Extract the (X, Y) coordinate from the center of the cell holding the provided text.  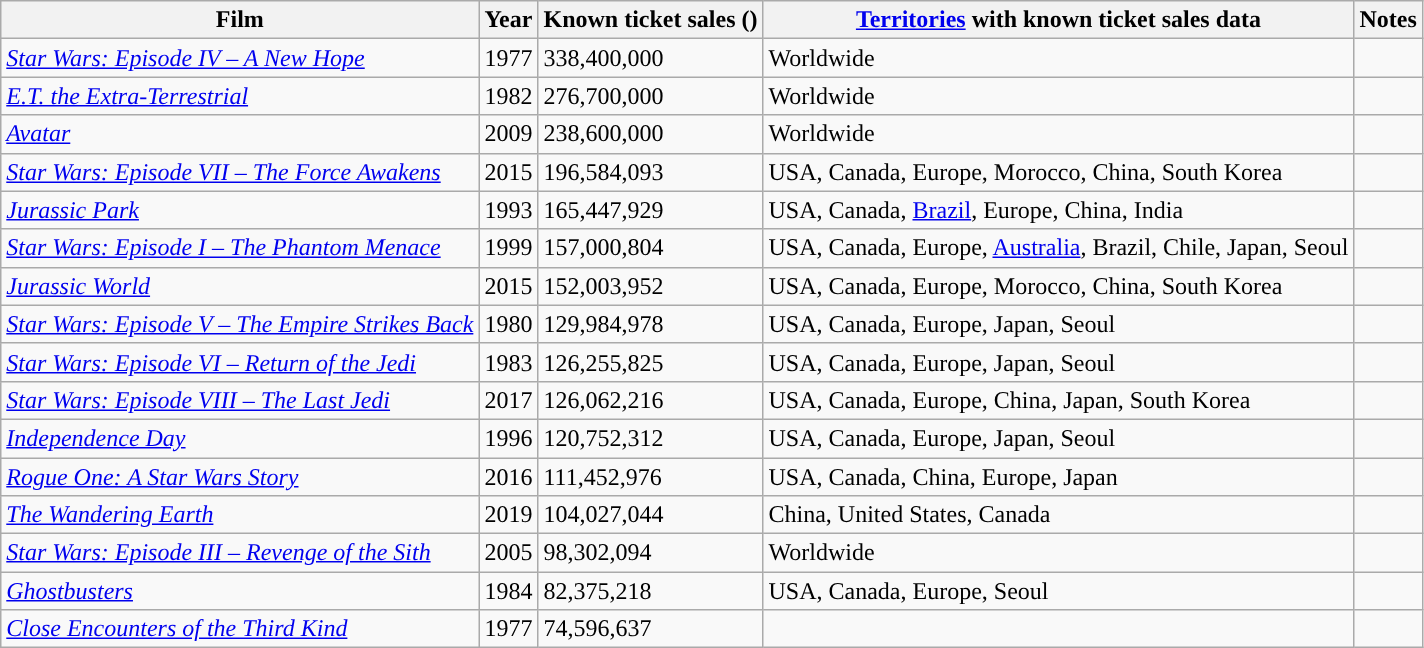
126,255,825 (650, 362)
Rogue One: A Star Wars Story (240, 477)
USA, Canada, China, Europe, Japan (1058, 477)
Star Wars: Episode III – Revenge of the Sith (240, 553)
USA, Canada, Europe, China, Japan, South Korea (1058, 400)
The Wandering Earth (240, 515)
1984 (508, 591)
E.T. the Extra-Terrestrial (240, 96)
Territories with known ticket sales data (1058, 20)
152,003,952 (650, 286)
1993 (508, 210)
1982 (508, 96)
Star Wars: Episode I – The Phantom Menace (240, 248)
129,984,978 (650, 324)
Jurassic Park (240, 210)
1983 (508, 362)
Independence Day (240, 438)
Star Wars: Episode VI – Return of the Jedi (240, 362)
China, United States, Canada (1058, 515)
Star Wars: Episode IV – A New Hope (240, 58)
74,596,637 (650, 629)
157,000,804 (650, 248)
196,584,093 (650, 172)
Ghostbusters (240, 591)
Close Encounters of the Third Kind (240, 629)
2017 (508, 400)
USA, Canada, Brazil, Europe, China, India (1058, 210)
165,447,929 (650, 210)
USA, Canada, Europe, Australia, Brazil, Chile, Japan, Seoul (1058, 248)
111,452,976 (650, 477)
Jurassic World (240, 286)
2019 (508, 515)
Film (240, 20)
Year (508, 20)
Known ticket sales () (650, 20)
Avatar (240, 134)
Star Wars: Episode VIII – The Last Jedi (240, 400)
98,302,094 (650, 553)
1996 (508, 438)
1999 (508, 248)
Star Wars: Episode VII – The Force Awakens (240, 172)
120,752,312 (650, 438)
2016 (508, 477)
276,700,000 (650, 96)
USA, Canada, Europe, Seoul (1058, 591)
1980 (508, 324)
238,600,000 (650, 134)
Notes (1388, 20)
Star Wars: Episode V – The Empire Strikes Back (240, 324)
2009 (508, 134)
104,027,044 (650, 515)
338,400,000 (650, 58)
126,062,216 (650, 400)
2005 (508, 553)
82,375,218 (650, 591)
